Output the (X, Y) coordinate of the center of the cell containing the given text.  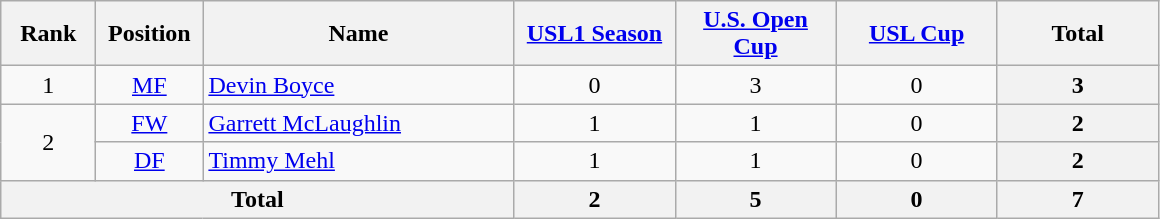
7 (1078, 199)
Devin Boyce (358, 85)
Timmy Mehl (358, 161)
U.S. Open Cup (756, 34)
Garrett McLaughlin (358, 123)
Rank (48, 34)
USL1 Season (594, 34)
FW (150, 123)
5 (756, 199)
USL Cup (916, 34)
Position (150, 34)
DF (150, 161)
MF (150, 85)
Name (358, 34)
